Search for the cell housing the specified text and yield its (x, y) center coordinate. 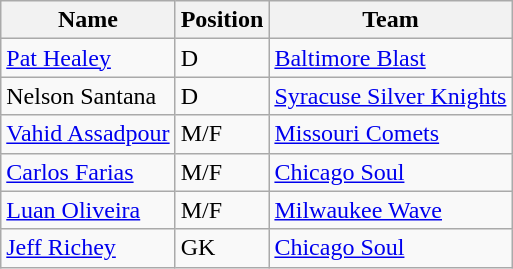
Jeff Richey (88, 248)
Carlos Farias (88, 172)
Nelson Santana (88, 96)
Baltimore Blast (390, 58)
Position (222, 20)
Luan Oliveira (88, 210)
GK (222, 248)
Milwaukee Wave (390, 210)
Team (390, 20)
Name (88, 20)
Pat Healey (88, 58)
Syracuse Silver Knights (390, 96)
Vahid Assadpour (88, 134)
Missouri Comets (390, 134)
